Pinpoint the cell where the given text exists, returning its [x, y] midpoint coordinate. 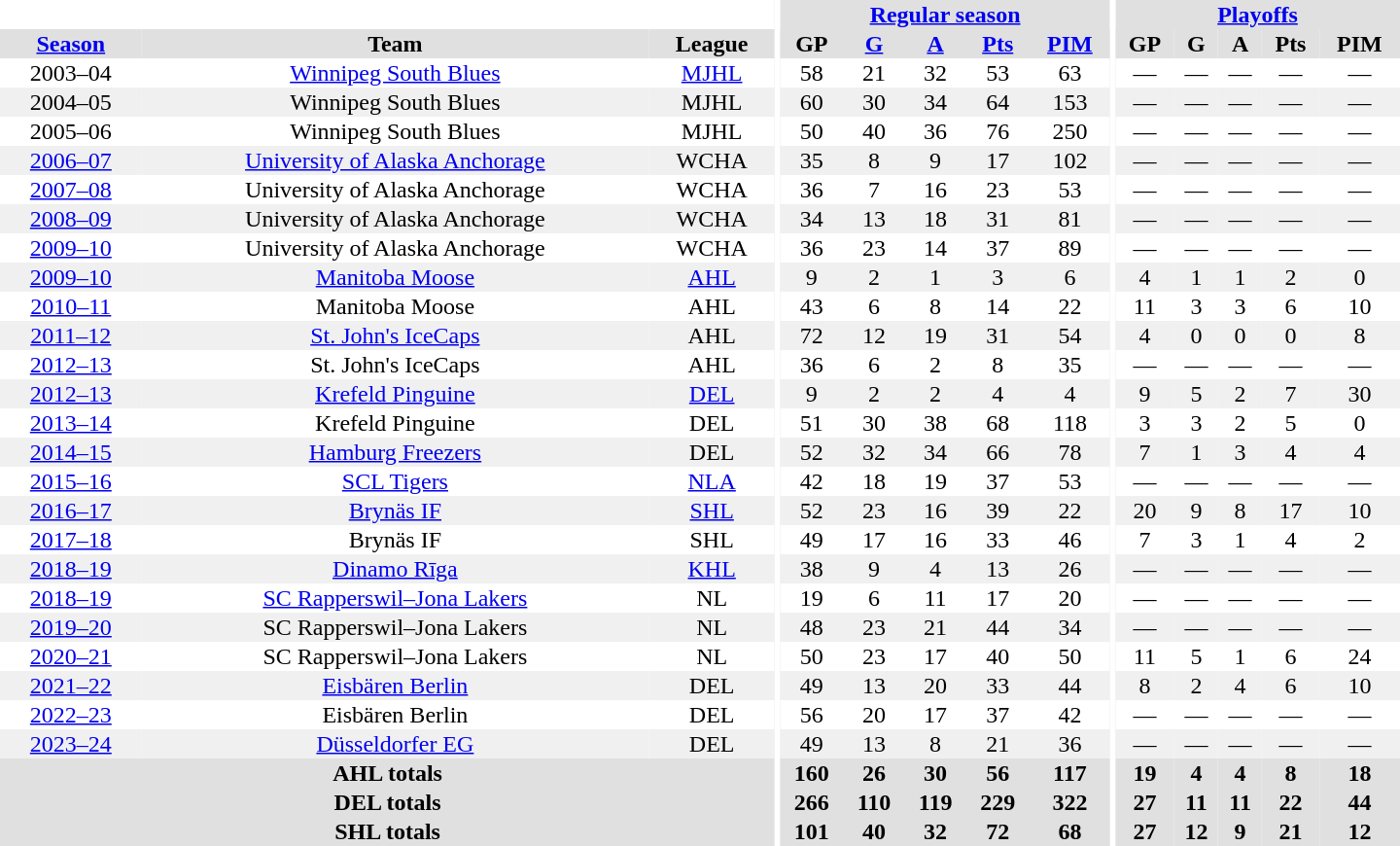
102 [1069, 160]
76 [997, 131]
Hamburg Freezers [396, 452]
58 [811, 73]
2003–04 [71, 73]
Playoffs [1258, 15]
117 [1069, 773]
66 [997, 452]
48 [811, 627]
2008–09 [71, 219]
119 [935, 802]
SHL totals [387, 831]
2010–11 [71, 306]
NLA [712, 481]
2006–07 [71, 160]
AHL totals [387, 773]
2016–17 [71, 511]
SCL Tigers [396, 481]
2007–08 [71, 190]
229 [997, 802]
2014–15 [71, 452]
46 [1069, 540]
101 [811, 831]
89 [1069, 248]
2017–18 [71, 540]
153 [1069, 102]
2019–20 [71, 627]
Dinamo Rīga [396, 569]
2004–05 [71, 102]
DEL totals [387, 802]
81 [1069, 219]
63 [1069, 73]
60 [811, 102]
KHL [712, 569]
2020–21 [71, 656]
54 [1069, 335]
39 [997, 511]
2021–22 [71, 686]
51 [811, 423]
110 [873, 802]
2005–06 [71, 131]
Regular season [945, 15]
250 [1069, 131]
2023–24 [71, 744]
78 [1069, 452]
Team [396, 44]
43 [811, 306]
322 [1069, 802]
2011–12 [71, 335]
160 [811, 773]
Season [71, 44]
2022–23 [71, 715]
2013–14 [71, 423]
Düsseldorfer EG [396, 744]
League [712, 44]
24 [1359, 656]
64 [997, 102]
266 [811, 802]
118 [1069, 423]
2015–16 [71, 481]
